Identify which cell holds the provided text, then report its [x, y] central coordinate. 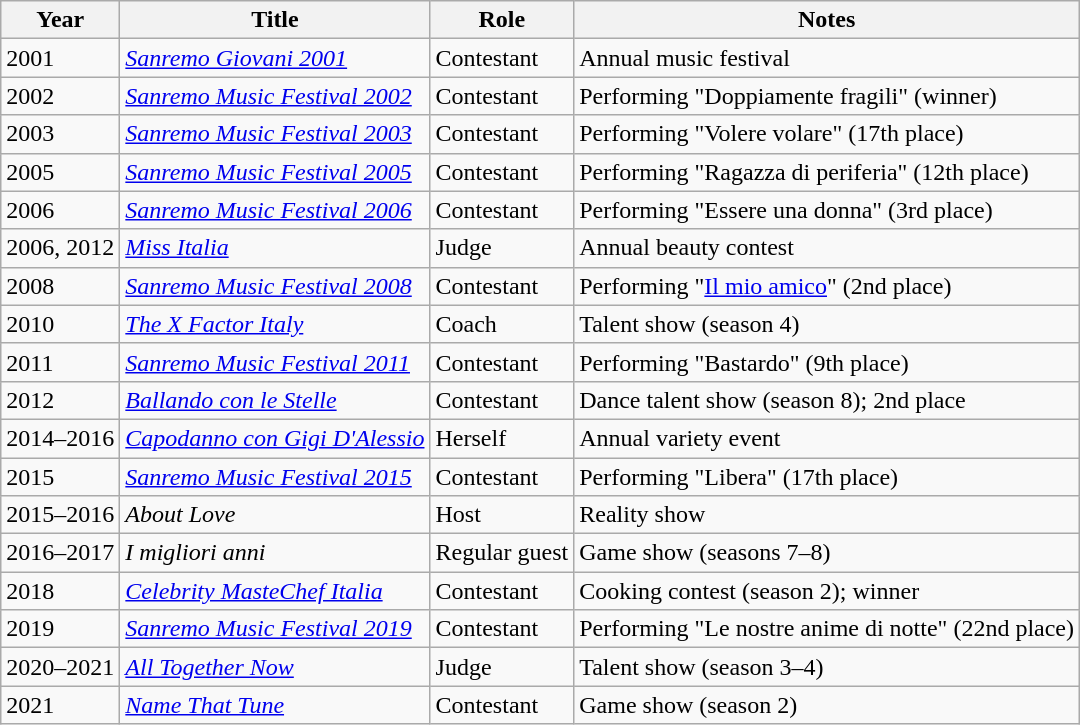
Annual variety event [827, 438]
I migliori anni [275, 553]
Performing "Libera" (17th place) [827, 477]
Performing "Doppiamente fragili" (winner) [827, 96]
2015 [60, 477]
Sanremo Music Festival 2008 [275, 286]
2018 [60, 591]
Talent show (season 4) [827, 324]
2019 [60, 629]
Performing "Essere una donna" (3rd place) [827, 210]
Cooking contest (season 2); winner [827, 591]
About Love [275, 515]
Capodanno con Gigi D'Alessio [275, 438]
Celebrity MasteChef Italia [275, 591]
Sanremo Music Festival 2002 [275, 96]
Talent show (season 3–4) [827, 667]
2015–2016 [60, 515]
Sanremo Music Festival 2003 [275, 134]
2021 [60, 705]
Performing "Le nostre anime di notte" (22nd place) [827, 629]
Performing "Volere volare" (17th place) [827, 134]
Regular guest [502, 553]
2014–2016 [60, 438]
Sanremo Music Festival 2019 [275, 629]
The X Factor Italy [275, 324]
2005 [60, 172]
Reality show [827, 515]
Annual music festival [827, 58]
Sanremo Giovani 2001 [275, 58]
2003 [60, 134]
Annual beauty contest [827, 248]
Ballando con le Stelle [275, 400]
Year [60, 20]
Performing "Il mio amico" (2nd place) [827, 286]
Sanremo Music Festival 2005 [275, 172]
Coach [502, 324]
Name That Tune [275, 705]
2006, 2012 [60, 248]
Title [275, 20]
Notes [827, 20]
2016–2017 [60, 553]
Game show (season 2) [827, 705]
Herself [502, 438]
Performing "Ragazza di periferia" (12th place) [827, 172]
2010 [60, 324]
Sanremo Music Festival 2006 [275, 210]
Miss Italia [275, 248]
Role [502, 20]
2006 [60, 210]
2001 [60, 58]
All Together Now [275, 667]
2011 [60, 362]
Sanremo Music Festival 2015 [275, 477]
2008 [60, 286]
Performing "Bastardo" (9th place) [827, 362]
Game show (seasons 7–8) [827, 553]
Host [502, 515]
2002 [60, 96]
2012 [60, 400]
Dance talent show (season 8); 2nd place [827, 400]
2020–2021 [60, 667]
Sanremo Music Festival 2011 [275, 362]
